Pinpoint the cell where the given text exists, returning its (x, y) midpoint coordinate. 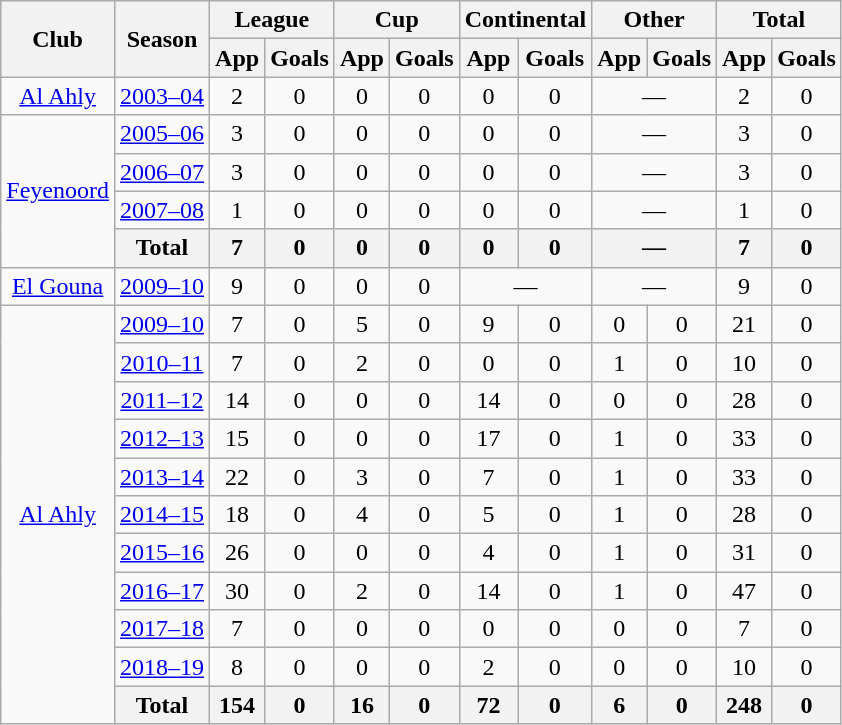
30 (238, 591)
21 (744, 324)
72 (488, 705)
16 (362, 705)
2006–07 (162, 172)
Other (654, 20)
31 (744, 553)
2018–19 (162, 667)
2015–16 (162, 553)
8 (238, 667)
2013–14 (162, 477)
Club (58, 39)
2016–17 (162, 591)
6 (620, 705)
154 (238, 705)
2011–12 (162, 400)
2012–13 (162, 438)
Feyenoord (58, 191)
Continental (525, 20)
15 (238, 438)
248 (744, 705)
2017–18 (162, 629)
18 (238, 515)
League (272, 20)
2014–15 (162, 515)
Season (162, 39)
47 (744, 591)
22 (238, 477)
Cup (396, 20)
2003–04 (162, 96)
2005–06 (162, 134)
17 (488, 438)
26 (238, 553)
2010–11 (162, 362)
El Gouna (58, 286)
2007–08 (162, 210)
